Return the (X, Y) coordinate for the center point of the cell that contains the specified text.  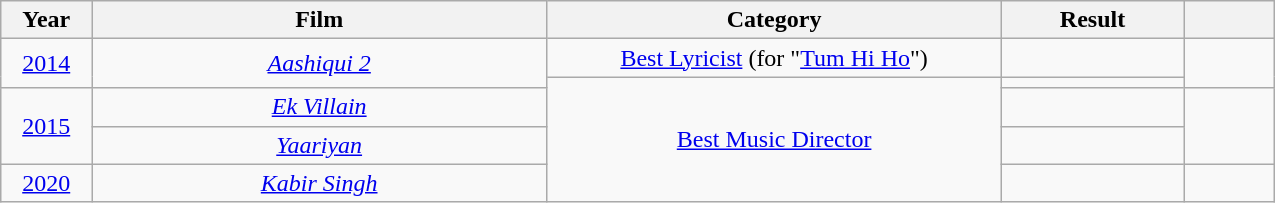
Year (46, 20)
2014 (46, 64)
Ek Villain (320, 107)
2015 (46, 126)
Film (320, 20)
Result (1093, 20)
Category (774, 20)
Kabir Singh (320, 183)
2020 (46, 183)
Best Music Director (774, 140)
Yaariyan (320, 145)
Best Lyricist (for "Tum Hi Ho") (774, 58)
Aashiqui 2 (320, 64)
